Determine the [X, Y] coordinate at the center of the cell enclosing the given text.  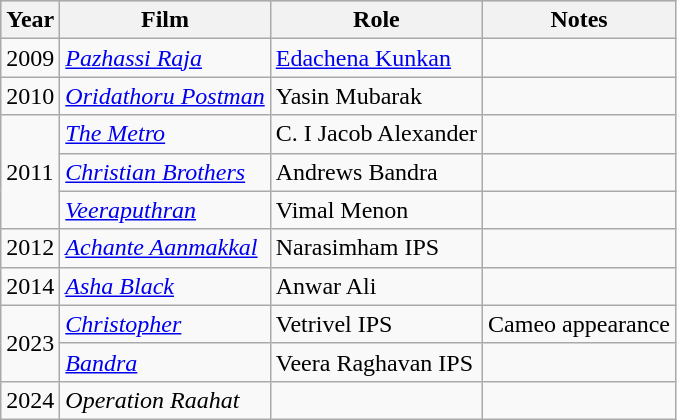
Achante Aanmakkal [165, 248]
Andrews Bandra [376, 172]
2014 [30, 286]
Bandra [165, 362]
Anwar Ali [376, 286]
Film [165, 20]
Role [376, 20]
The Metro [165, 134]
Vetrivel IPS [376, 324]
Edachena Kunkan [376, 58]
Year [30, 20]
Cameo appearance [580, 324]
Christopher [165, 324]
Veera Raghavan IPS [376, 362]
2023 [30, 343]
Veeraputhran [165, 210]
Yasin Mubarak [376, 96]
2010 [30, 96]
Notes [580, 20]
Christian Brothers [165, 172]
Oridathoru Postman [165, 96]
Vimal Menon [376, 210]
Pazhassi Raja [165, 58]
Narasimham IPS [376, 248]
2012 [30, 248]
2011 [30, 172]
2009 [30, 58]
2024 [30, 400]
Operation Raahat [165, 400]
Asha Black [165, 286]
C. I Jacob Alexander [376, 134]
